Extract the [x, y] coordinate from the center of the cell holding the provided text.  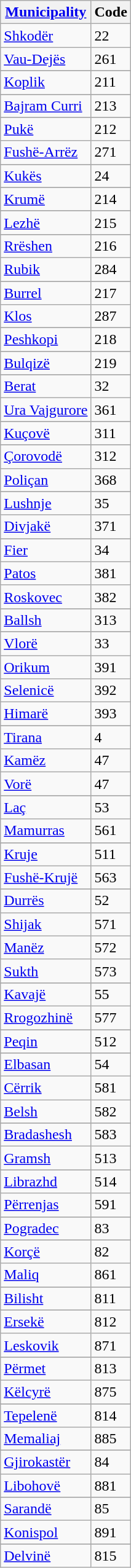
382 [111, 597]
284 [111, 269]
Orikum [46, 667]
55 [111, 994]
513 [111, 1158]
Code [111, 12]
Përrenjas [46, 1205]
577 [111, 1017]
Elbasan [46, 1065]
371 [111, 527]
312 [111, 457]
Belsh [46, 1111]
Laç [46, 807]
Peshkopi [46, 340]
Bradashesh [46, 1135]
812 [111, 1322]
33 [111, 643]
Kuçovë [46, 433]
Kavajë [46, 994]
Bulqizë [46, 363]
582 [111, 1111]
572 [111, 947]
561 [111, 831]
216 [111, 246]
32 [111, 386]
Cërrik [46, 1088]
Sukth [46, 971]
Roskovec [46, 597]
Tirana [46, 737]
83 [111, 1228]
Delvinë [46, 1556]
34 [111, 550]
287 [111, 316]
Pukë [46, 129]
Vau-Dejës [46, 59]
Berat [46, 386]
Manëz [46, 947]
Libohovë [46, 1486]
52 [111, 901]
512 [111, 1041]
Vorë [46, 784]
815 [111, 1556]
871 [111, 1345]
Bilisht [46, 1298]
Leskovik [46, 1345]
Poliçan [46, 480]
215 [111, 222]
861 [111, 1275]
261 [111, 59]
213 [111, 106]
Kamëz [46, 761]
Lezhë [46, 222]
891 [111, 1532]
Mamurras [46, 831]
Sarandë [46, 1509]
393 [111, 714]
563 [111, 877]
Shijak [46, 924]
Peqin [46, 1041]
311 [111, 433]
814 [111, 1415]
Kruje [46, 854]
Kukës [46, 176]
24 [111, 176]
Çorovodë [46, 457]
811 [111, 1298]
813 [111, 1368]
Ballsh [46, 620]
Fier [46, 550]
Klos [46, 316]
583 [111, 1135]
573 [111, 971]
271 [111, 152]
Gjirokastër [46, 1462]
392 [111, 691]
Krumë [46, 199]
881 [111, 1486]
313 [111, 620]
581 [111, 1088]
212 [111, 129]
Gramsh [46, 1158]
Rrogozhinë [46, 1017]
511 [111, 854]
514 [111, 1182]
35 [111, 503]
217 [111, 293]
Selenicë [46, 691]
Konispol [46, 1532]
Pogradec [46, 1228]
381 [111, 573]
591 [111, 1205]
4 [111, 737]
Burrel [46, 293]
Përmet [46, 1368]
Fushë-Arrëz [46, 152]
Ura Vajgurore [46, 410]
211 [111, 82]
Shkodër [46, 36]
Fushë-Krujë [46, 877]
361 [111, 410]
Divjakë [46, 527]
84 [111, 1462]
214 [111, 199]
Rrëshen [46, 246]
Maliq [46, 1275]
571 [111, 924]
54 [111, 1065]
Municipality [46, 12]
Patos [46, 573]
82 [111, 1252]
22 [111, 36]
Durrës [46, 901]
Këlcyrë [46, 1392]
Tepelenë [46, 1415]
Bajram Curri [46, 106]
Lushnje [46, 503]
Korçë [46, 1252]
Librazhd [46, 1182]
219 [111, 363]
Koplik [46, 82]
368 [111, 480]
885 [111, 1439]
Himarë [46, 714]
Rubik [46, 269]
53 [111, 807]
875 [111, 1392]
Ersekë [46, 1322]
391 [111, 667]
218 [111, 340]
85 [111, 1509]
Memaliaj [46, 1439]
Vlorë [46, 643]
